Return [X, Y] of the center of cell containing provided text 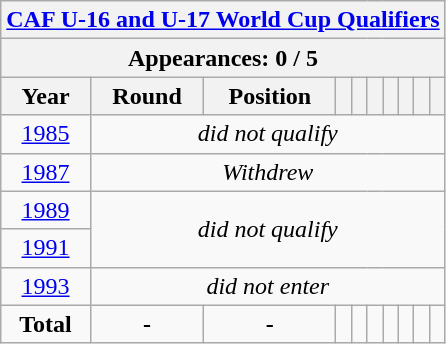
1993 [46, 286]
CAF U-16 and U-17 World Cup Qualifiers [223, 20]
1991 [46, 248]
Year [46, 96]
1987 [46, 172]
1985 [46, 134]
Position [270, 96]
Round [146, 96]
Total [46, 324]
Appearances: 0 / 5 [223, 58]
Withdrew [268, 172]
did not enter [268, 286]
1989 [46, 210]
